From the cell containing the given text, extract its center point as [X, Y] coordinate. 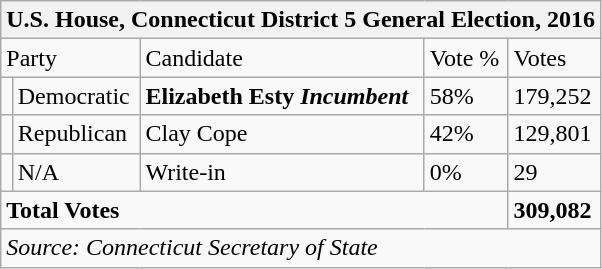
29 [554, 172]
42% [466, 134]
Write-in [282, 172]
Party [70, 58]
Votes [554, 58]
Source: Connecticut Secretary of State [301, 248]
Vote % [466, 58]
U.S. House, Connecticut District 5 General Election, 2016 [301, 20]
179,252 [554, 96]
N/A [76, 172]
Democratic [76, 96]
Republican [76, 134]
Elizabeth Esty Incumbent [282, 96]
Candidate [282, 58]
0% [466, 172]
309,082 [554, 210]
58% [466, 96]
Total Votes [254, 210]
Clay Cope [282, 134]
129,801 [554, 134]
